Scan for the cell matching the given text and deliver its [x, y] coordinate at center. 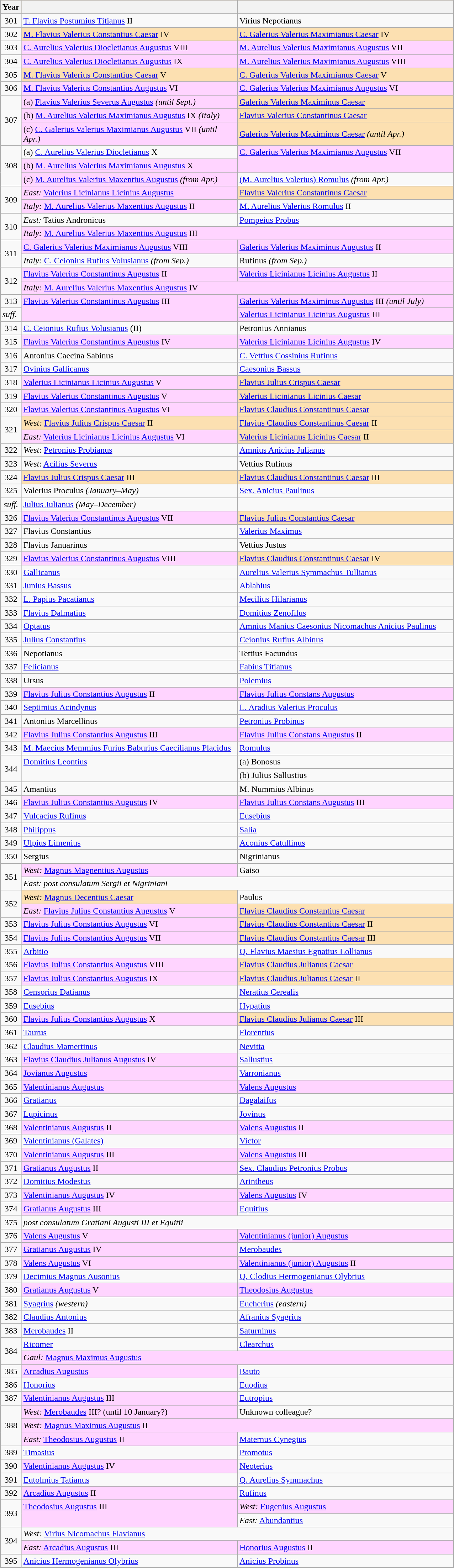
Florentius [346, 1032]
383 [11, 1331]
Amnius Manius Caesonius Nicomachus Anicius Paulinus [346, 626]
Nigrinianus [346, 857]
326 [11, 518]
M. Aurelius Valerius Romulus II [346, 206]
Flavius Valerius Constantinus Augustus IV [130, 342]
Q. Aurelius Symmachus [346, 1479]
Tettius Facundus [346, 653]
Valentinianus Augustus [130, 1087]
334 [11, 626]
317 [11, 369]
Valerius Licinianus Licinius Augustus IV [346, 342]
Flavius Valerius Constantinus Augustus VI [130, 410]
Vulcacius Rufinus [130, 816]
Valerius Licinianus Licinius Caesar [346, 396]
319 [11, 396]
C. Aurelius Valerius Diocletianus Augustus IX [130, 61]
323 [11, 464]
312 [11, 281]
L. Aradius Valerius Proculus [346, 707]
(b) M. Aurelius Valerius Maximianus Augustus X [130, 165]
C. Galerius Valerius Maximianus Caesar V [346, 75]
Flavius Julius Constantius Augustus VI [130, 924]
321 [11, 430]
348 [11, 830]
Flavius Claudius Julianus Caesar II [346, 978]
Galerius Valerius Maximinus Augustus III (until July) [346, 301]
Euodius [346, 1385]
Nevitta [346, 1046]
Timasius [130, 1452]
Domitius Leontius [130, 768]
352 [11, 904]
Amantius [130, 789]
Taurus [130, 1032]
Italy: M. Aurelius Valerius Maxentius Augustus III [237, 233]
C. Galerius Valerius Maximianus Caesar IV [346, 34]
325 [11, 491]
Ablabius [346, 585]
West: Magnus Maximus Augustus II [237, 1425]
Italy: M. Aurelius Valerius Maxentius Augustus IV [237, 288]
Flavius Julius Constans Augustus II [346, 735]
303 [11, 48]
Afranius Syagrius [346, 1317]
373 [11, 1195]
372 [11, 1182]
339 [11, 694]
West: Magnus Magnentius Augustus [130, 870]
Eucherius (eastern) [346, 1304]
Flavius Claudius Constantinus Caesar II [346, 423]
Gallicanus [130, 572]
353 [11, 924]
331 [11, 585]
Fabius Titianus [346, 667]
Eutropius [346, 1398]
(M. Aurelius Valerius) Romulus (from Apr.) [346, 179]
Gratianus Augustus V [130, 1290]
Flavius Julius Crispus Caesar III [130, 477]
366 [11, 1100]
356 [11, 965]
Sex. Anicius Paulinus [346, 491]
Valentinianus (Galates) [130, 1141]
Flavius Januarinus [130, 545]
Valentinianus Augustus II [130, 1127]
332 [11, 599]
Flavius Julius Constantius Augustus VII [130, 938]
Lupicinus [130, 1114]
Valens Augustus [346, 1087]
302 [11, 34]
Petronius Probinus [346, 721]
West: Virius Nicomachus Flavianus [237, 1534]
Honorius Augustus II [346, 1547]
Mecilius Hilarianus [346, 599]
358 [11, 992]
Gaiso [346, 870]
Flavius Julius Constantius Augustus III [130, 735]
Hypatius [346, 1005]
West: Flavius Julius Crispus Caesar II [130, 423]
post consulatum Gratiani Augusti III et Equitii [237, 1222]
345 [11, 789]
Flavius Claudius Constantius Caesar III [346, 938]
M. Nummius Albinus [346, 789]
Flavius Claudius Julianus Augustus IV [130, 1060]
Gratianus Augustus II [130, 1168]
Ovinius Gallicanus [130, 369]
351 [11, 877]
West: Magnus Decentius Caesar [130, 897]
Flavius Claudius Constantinus Caesar [346, 410]
394 [11, 1541]
354 [11, 938]
Censorius Datianus [130, 992]
305 [11, 75]
Eutolmius Tatianus [130, 1479]
Septimius Acindynus [130, 707]
Sallustius [346, 1060]
Ceionius Rufius Albinus [346, 640]
Petronius Annianus [346, 328]
East: Valerius Licinianus Licinius Augustus [130, 193]
Flavius Claudius Constantinus Caesar IV [346, 558]
390 [11, 1466]
West: Acilius Severus [130, 464]
318 [11, 382]
(a) Flavius Valerius Severus Augustus (until Sept.) [130, 102]
Claudius Antonius [130, 1317]
304 [11, 61]
Neoterius [346, 1466]
Italy: C. Ceionius Rufius Volusianus (from Sep.) [130, 261]
Virius Nepotianus [346, 21]
Flavius Julius Constantius Augustus II [130, 694]
Gratianus [130, 1100]
Philippus [130, 830]
301 [11, 21]
310 [11, 227]
Antonius Marcellinus [130, 721]
371 [11, 1168]
Flavius Valerius Constantinus Augustus VII [130, 518]
308 [11, 165]
Caesonius Bassus [346, 369]
324 [11, 477]
L. Papius Pacatianus [130, 599]
386 [11, 1385]
Flavius Claudius Constantius Caesar [346, 911]
349 [11, 843]
363 [11, 1060]
Bauto [346, 1371]
370 [11, 1154]
Valens Augustus III [346, 1154]
Neratius Cerealis [346, 992]
Pompeius Probus [346, 220]
Claudius Mamertinus [130, 1046]
East: Theodosius Augustus II [130, 1439]
385 [11, 1371]
Galerius Valerius Maximinus Augustus II [346, 247]
355 [11, 951]
Flavius Constantius [130, 531]
Domitius Modestus [130, 1182]
364 [11, 1073]
368 [11, 1127]
Decimius Magnus Ausonius [130, 1277]
381 [11, 1304]
Italy: M. Aurelius Valerius Maxentius Augustus II [130, 206]
Flavius Julius Constantius Augustus VIII [130, 965]
360 [11, 1019]
313 [11, 301]
374 [11, 1209]
Vettius Justus [346, 545]
Arcadius Augustus [130, 1371]
Unknown colleague? [346, 1412]
C. Galerius Valerius Maximianus Augustus VII [346, 159]
382 [11, 1317]
367 [11, 1114]
361 [11, 1032]
(c) C. Galerius Valerius Maximianus Augustus VII (until Apr.) [130, 134]
M. Flavius Valerius Constantius Augustus VI [130, 88]
379 [11, 1277]
Vettius Rufinus [346, 464]
Flavius Valerius Constantinus Augustus II [130, 274]
Flavius Claudius Constantinus Caesar III [346, 477]
Felicianus [130, 667]
347 [11, 816]
Flavius Dalmatius [130, 612]
Salia [346, 830]
East: Abundantius [346, 1520]
311 [11, 254]
Theodosius Augustus III [130, 1514]
Junius Bassus [130, 585]
West: Petronius Probianus [130, 450]
Ricomer [130, 1344]
Valerius Licinianus Licinius Augustus V [130, 382]
East: post consulatum Sergii et Nigriniani [237, 884]
322 [11, 450]
338 [11, 680]
Flavius Julius Constantius Augustus X [130, 1019]
Sergius [130, 857]
Merobaudes [346, 1249]
369 [11, 1141]
Flavius Valerius Constantinus Augustus VIII [130, 558]
West: Eugenius Augustus [346, 1507]
(b) Julius Sallustius [346, 775]
342 [11, 735]
Flavius Claudius Julianus Caesar III [346, 1019]
Julius Julianus (May–December) [130, 504]
336 [11, 653]
Aurelius Valerius Symmachus Tullianus [346, 572]
Flavius Julius Constantius Augustus IV [130, 802]
Flavius Julius Constantius Caesar [346, 518]
Flavius Claudius Julianus Caesar [346, 965]
357 [11, 978]
315 [11, 342]
Promotus [346, 1452]
East: Tatius Andronicus [130, 220]
Antonius Caecina Sabinus [130, 355]
Arintheus [346, 1182]
Equitius [346, 1209]
Arcadius Augustus II [130, 1493]
Anicius Probinus [346, 1561]
328 [11, 545]
Flavius Julius Constans Augustus III [346, 802]
344 [11, 768]
378 [11, 1263]
Rufinus (from Sep.) [346, 261]
Rufinus [346, 1493]
Valens Augustus IV [346, 1195]
Valens Augustus V [130, 1236]
Victor [346, 1141]
Valerius Proculus (January–May) [130, 491]
M. Flavius Valerius Constantius Caesar V [130, 75]
395 [11, 1561]
M. Aurelius Valerius Maximianus Augustus VIII [346, 61]
329 [11, 558]
C. Ceionius Rufius Volusianus (II) [130, 328]
309 [11, 200]
340 [11, 707]
330 [11, 572]
380 [11, 1290]
362 [11, 1046]
314 [11, 328]
West: Merobaudes III? (until 10 January?) [130, 1412]
C. Galerius Valerius Maximianus Augustus VIII [130, 247]
Jovinus [346, 1114]
393 [11, 1514]
M. Aurelius Valerius Maximianus Augustus VII [346, 48]
Arbitio [130, 951]
Gratianus Augustus III [130, 1209]
Q. Flavius Maesius Egnatius Lollianus [346, 951]
(b) M. Aurelius Valerius Maximianus Augustus IX (Italy) [130, 115]
387 [11, 1398]
Flavius Claudius Constantius Caesar II [346, 924]
Amnius Anicius Julianus [346, 450]
384 [11, 1351]
359 [11, 1005]
Polemius [346, 680]
Galerius Valerius Maximinus Caesar (until Apr.) [346, 134]
(a) C. Aurelius Valerius Diocletianus X [130, 152]
Saturninus [346, 1331]
Honorius [130, 1385]
343 [11, 748]
Valerius Maximus [346, 531]
Valerius Licinianus Licinius Augustus III [346, 315]
M. Flavius Valerius Constantius Caesar IV [130, 34]
389 [11, 1452]
Year [11, 7]
(a) Bonosus [346, 762]
Varronianus [346, 1073]
Flavius Julius Constantius Augustus IX [130, 978]
Jovianus Augustus [130, 1073]
327 [11, 531]
333 [11, 612]
Nepotianus [130, 653]
Merobaudes II [130, 1331]
307 [11, 120]
Q. Clodius Hermogenianus Olybrius [346, 1277]
M. Maecius Memmius Furius Baburius Caecilianus Placidus [130, 748]
Valentinianus (junior) Augustus [346, 1236]
Flavius Julius Constans Augustus [346, 694]
Valerius Licinianus Licinius Caesar II [346, 437]
377 [11, 1249]
337 [11, 667]
391 [11, 1479]
Valentinianus (junior) Augustus II [346, 1263]
346 [11, 802]
375 [11, 1222]
East: Valerius Licinianus Licinius Augustus VI [130, 437]
Flavius Valerius Constantinus Augustus V [130, 396]
Maternus Cynegius [346, 1439]
C. Galerius Valerius Maximianus Augustus VI [346, 88]
376 [11, 1236]
306 [11, 88]
Valerius Licinianus Licinius Augustus II [346, 274]
316 [11, 355]
341 [11, 721]
Gratianus Augustus IV [130, 1249]
Paulus [346, 897]
Theodosius Augustus [346, 1290]
Flavius Julius Crispus Caesar [346, 382]
Clearchus [346, 1344]
Ulpius Limenius [130, 843]
320 [11, 410]
Julius Constantius [130, 640]
Romulus [346, 748]
Syagrius (western) [130, 1304]
365 [11, 1087]
392 [11, 1493]
East: Flavius Julius Constantius Augustus V [130, 911]
Optatus [130, 626]
C. Aurelius Valerius Diocletianus Augustus VIII [130, 48]
Galerius Valerius Maximinus Caesar [346, 102]
Anicius Hermogenianus Olybrius [130, 1561]
Aconius Catullinus [346, 843]
Sex. Claudius Petronius Probus [346, 1168]
Domitius Zenofilus [346, 612]
335 [11, 640]
Valens Augustus II [346, 1127]
C. Vettius Cossinius Rufinus [346, 355]
(c) M. Aurelius Valerius Maxentius Augustus (from Apr.) [130, 179]
T. Flavius Postumius Titianus II [130, 21]
Flavius Valerius Constantinus Augustus III [130, 308]
350 [11, 857]
East: Arcadius Augustus III [130, 1547]
Gaul: Magnus Maximus Augustus [237, 1358]
Ursus [130, 680]
388 [11, 1425]
Dagalaifus [346, 1100]
Valens Augustus VI [130, 1263]
